Return [x, y] of the center of cell containing provided text 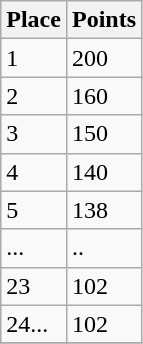
2 [34, 96]
140 [104, 172]
24... [34, 324]
.. [104, 248]
200 [104, 58]
... [34, 248]
Points [104, 20]
160 [104, 96]
138 [104, 210]
3 [34, 134]
23 [34, 286]
5 [34, 210]
4 [34, 172]
1 [34, 58]
Place [34, 20]
150 [104, 134]
